Return the (x, y) coordinate for the center point of the cell that contains the specified text.  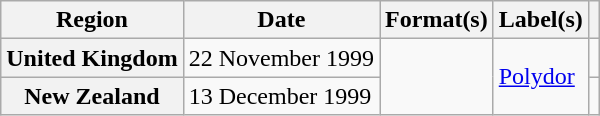
Date (281, 20)
New Zealand (92, 96)
Polydor (540, 77)
22 November 1999 (281, 58)
Label(s) (540, 20)
13 December 1999 (281, 96)
United Kingdom (92, 58)
Format(s) (437, 20)
Region (92, 20)
